Scan for the cell matching the given text and deliver its [X, Y] coordinate at center. 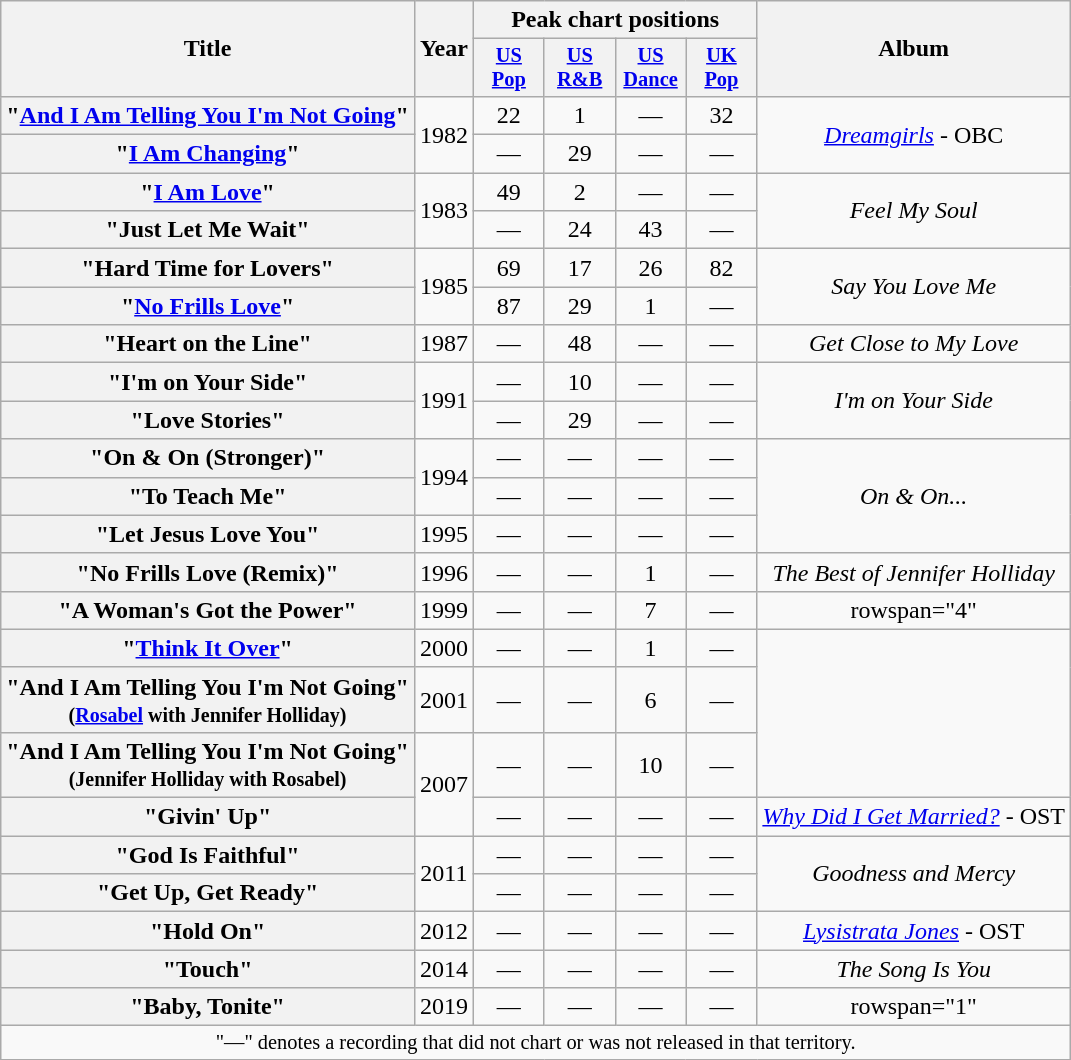
"Hold On" [208, 931]
49 [508, 192]
1995 [444, 534]
"—" denotes a recording that did not chart or was not released in that territory. [536, 1043]
1985 [444, 287]
"Heart on the Line" [208, 344]
rowspan="4" [914, 610]
"A Woman's Got the Power" [208, 610]
Feel My Soul [914, 211]
1999 [444, 610]
"Let Jesus Love You" [208, 534]
"And I Am Telling You I'm Not Going"(Jennifer Holliday with Rosabel) [208, 764]
2012 [444, 931]
"I Am Changing" [208, 154]
Year [444, 49]
Lysistrata Jones - OST [914, 931]
7 [650, 610]
"I Am Love" [208, 192]
"Hard Time for Lovers" [208, 268]
48 [580, 344]
43 [650, 230]
17 [580, 268]
1982 [444, 134]
"Think It Over" [208, 648]
Say You Love Me [914, 287]
The Song Is You [914, 969]
US Dance [650, 68]
1983 [444, 211]
US Pop [508, 68]
82 [722, 268]
1996 [444, 572]
Album [914, 49]
"No Frills Love (Remix)" [208, 572]
2011 [444, 874]
"And I Am Telling You I'm Not Going" [208, 115]
Why Did I Get Married? - OST [914, 817]
UK Pop [722, 68]
Title [208, 49]
Goodness and Mercy [914, 874]
2 [580, 192]
2014 [444, 969]
"Touch" [208, 969]
"Givin' Up" [208, 817]
69 [508, 268]
"On & On (Stronger)" [208, 458]
"Get Up, Get Ready" [208, 893]
87 [508, 306]
"I'm on Your Side" [208, 382]
"And I Am Telling You I'm Not Going"(Rosabel with Jennifer Holliday) [208, 700]
US R&B [580, 68]
Peak chart positions [614, 20]
1987 [444, 344]
"God Is Faithful" [208, 855]
2000 [444, 648]
2019 [444, 1007]
1994 [444, 477]
2007 [444, 784]
32 [722, 115]
"Love Stories" [208, 420]
6 [650, 700]
On & On... [914, 496]
"No Frills Love" [208, 306]
"Just Let Me Wait" [208, 230]
"To Teach Me" [208, 496]
2001 [444, 700]
The Best of Jennifer Holliday [914, 572]
"Baby, Tonite" [208, 1007]
24 [580, 230]
I'm on Your Side [914, 401]
1991 [444, 401]
Get Close to My Love [914, 344]
26 [650, 268]
rowspan="1" [914, 1007]
22 [508, 115]
Dreamgirls - OBC [914, 134]
